Locate the cell with the specified text and output its [x, y] center coordinate. 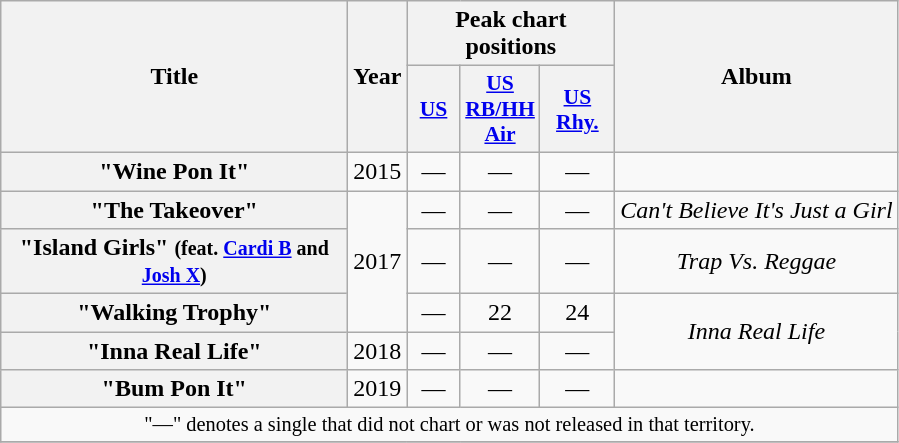
Album [756, 77]
Inna Real Life [756, 332]
US [434, 110]
"Wine Pon It" [174, 171]
"The Takeover" [174, 209]
USRhy. [578, 110]
Title [174, 77]
2015 [378, 171]
"Bum Pon It" [174, 389]
2018 [378, 351]
2019 [378, 389]
22 [500, 313]
Year [378, 77]
"—" denotes a single that did not chart or was not released in that territory. [450, 425]
2017 [378, 260]
USRB/HHAir [500, 110]
Peak chart positions [511, 34]
24 [578, 313]
"Inna Real Life" [174, 351]
Can't Believe It's Just a Girl [756, 209]
"Walking Trophy" [174, 313]
Trap Vs. Reggae [756, 262]
"Island Girls" (feat. Cardi B and Josh X) [174, 262]
